Return (X, Y) of the center of cell containing provided text 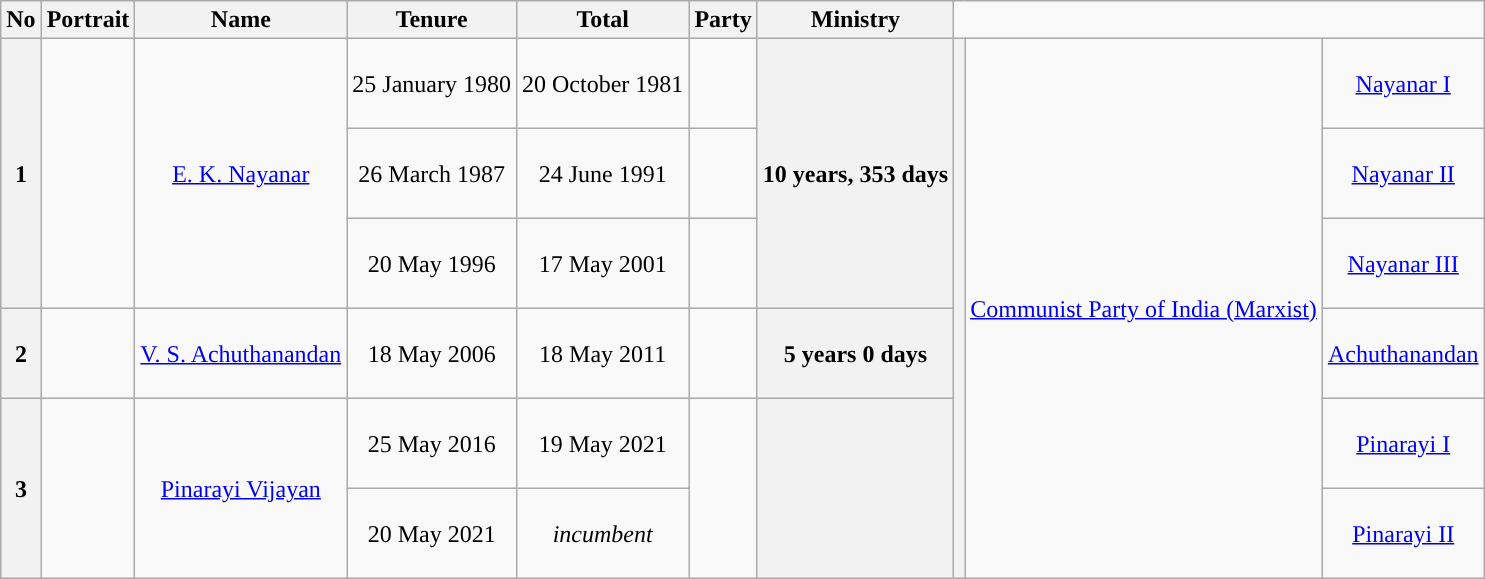
20 May 1996 (432, 264)
20 May 2021 (432, 534)
No (21, 20)
incumbent (602, 534)
20 October 1981 (602, 84)
Nayanar I (1403, 84)
3 (21, 489)
25 January 1980 (432, 84)
Achuthanandan (1403, 354)
Party (723, 20)
1 (21, 174)
Ministry (855, 20)
5 years 0 days (855, 354)
10 years, 353 days (855, 174)
V. S. Achuthanandan (241, 354)
17 May 2001 (602, 264)
Tenure (432, 20)
26 March 1987 (432, 174)
Nayanar III (1403, 264)
Communist Party of India (Marxist) (1144, 309)
Nayanar II (1403, 174)
25 May 2016 (432, 444)
18 May 2011 (602, 354)
19 May 2021 (602, 444)
Pinarayi I (1403, 444)
E. K. Nayanar (241, 174)
24 June 1991 (602, 174)
Portrait (88, 20)
2 (21, 354)
Name (241, 20)
Pinarayi II (1403, 534)
Pinarayi Vijayan (241, 489)
18 May 2006 (432, 354)
Total (602, 20)
